Capture the cell that displays the provided text and extract its (X, Y) central coordinate. 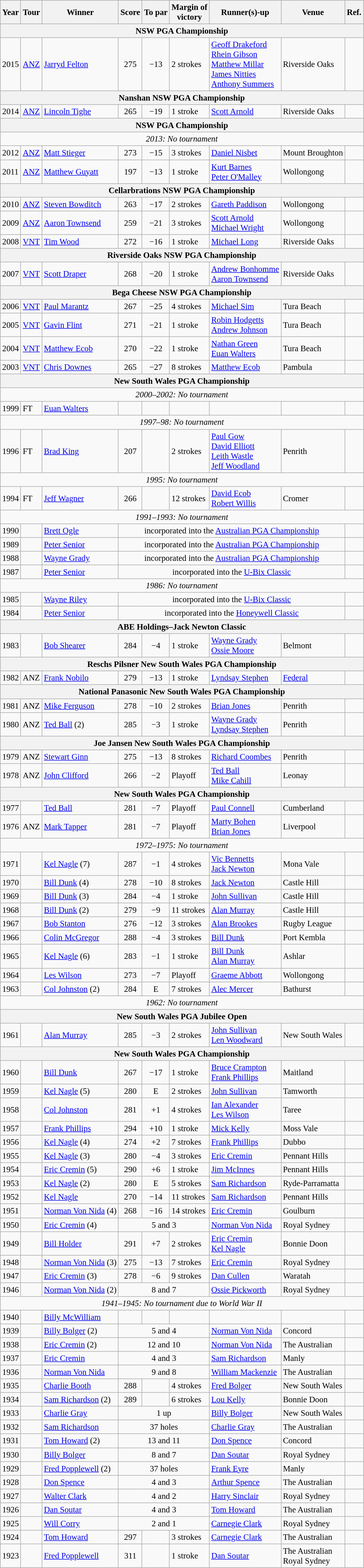
+2 (156, 1142)
1947 (11, 1276)
1959 (11, 1091)
1991–1993: No tournament (182, 517)
Bega Cheese NSW PGA Championship (182, 293)
Billy McWilliam (80, 1317)
Alan Brookes (245, 924)
Cromer (313, 498)
Jack Newton (245, 883)
276 (130, 924)
Scott Draper (80, 274)
1929 (11, 1468)
1984 (11, 613)
1958 (11, 1110)
Eric Cremin (2) (80, 1344)
The AustralianRoyal Sydney (313, 1556)
Kel Nagle (2) (80, 1183)
Kurt Barnes Peter O'Malley (245, 172)
Mount Broughton (313, 153)
Maitland (313, 1073)
+10 (156, 1129)
Bill Holder (80, 1243)
Lou Kelly (245, 1400)
14 strokes (189, 1211)
1964 (11, 975)
Tamworth (313, 1091)
Leonay (313, 776)
Steven Bowditch (80, 204)
2004 (11, 349)
ABE Holdings–Jack Newton Classic (182, 627)
Mike Ferguson (80, 706)
1957 (11, 1129)
1999 (11, 409)
1933 (11, 1413)
Goulburn (313, 1211)
−15 (156, 153)
Winner (80, 12)
1988 (11, 558)
5 and 4 (164, 1331)
Ossie Pickworth (245, 1290)
1983 (11, 645)
Lyndsay Stephen (245, 678)
1938 (11, 1344)
2013: No tournament (182, 139)
1954 (11, 1170)
Eric Cremin (5) (80, 1170)
Tom Howard (2) (80, 1441)
Jim McInnes (245, 1170)
197 (130, 172)
Brett Ogle (80, 531)
1950 (11, 1225)
1953 (11, 1183)
1986: No tournament (182, 586)
1967 (11, 924)
Kel Nagle (4) (80, 1142)
1941–1945: No tournament due to World War II (182, 1303)
Waratah (313, 1276)
2005 (11, 325)
2014 (11, 112)
1968 (11, 910)
Reschs Pilsner New South Wales PGA Championship (182, 664)
1997–98: No tournament (182, 423)
Vic Bennetts Jack Newton (245, 864)
1976 (11, 827)
Billy Bolger (2) (80, 1331)
Gareth Paddison (245, 204)
Euan Walters (80, 409)
Norman Von Nida (2) (80, 1290)
Bill Dunk (4) (80, 883)
Ryde-Parramatta (313, 1183)
New South Wales PGA Jubilee Open (182, 1016)
Kel Nagle (5) (80, 1091)
1966 (11, 938)
1972–1975: No tournament (182, 845)
Score (130, 12)
1979 (11, 757)
−6 (156, 1276)
Alec Mercer (245, 989)
2 and 1 (164, 1523)
287 (130, 864)
1936 (11, 1372)
Tour (31, 12)
John Sullivan Len Woodward (245, 1035)
−12 (156, 924)
1925 (11, 1523)
Michael Long (245, 241)
Joe Jansen New South Wales PGA Championship (182, 743)
1937 (11, 1358)
Year (11, 12)
Richard Coombes (245, 757)
Andrew Bonhomme Aaron Townsend (245, 274)
274 (130, 1142)
Margin ofvictory (189, 12)
Ted Ball (2) (80, 724)
Frank Nobilo (80, 678)
311 (130, 1556)
John Clifford (80, 776)
1963 (11, 989)
Aaron Townsend (80, 222)
Liverpool (313, 827)
Col Johnston (80, 1110)
2010 (11, 204)
Lincoln Tighe (80, 112)
1951 (11, 1211)
Fred Popplewell (2) (80, 1468)
1990 (11, 531)
Norman Von Nida (4) (80, 1211)
1965 (11, 956)
259 (130, 222)
Cumberland (313, 808)
283 (130, 956)
1939 (11, 1331)
1985 (11, 600)
Wayne Grady Lyndsay Stephen (245, 724)
1955 (11, 1156)
Scott Arnold Michael Wright (245, 222)
Norman Von Nida (3) (80, 1262)
Federal (313, 678)
−27 (156, 367)
Robin Hodgetts Andrew Johnson (245, 325)
5 and 3 (164, 1225)
Moss Vale (313, 1129)
291 (130, 1243)
1928 (11, 1482)
9 strokes (189, 1276)
Kel Nagle (6) (80, 956)
1977 (11, 808)
1 up (164, 1413)
1971 (11, 864)
2009 (11, 222)
Eric Cremin Kel Nagle (245, 1243)
Graeme Abbott (245, 975)
289 (130, 1400)
−2 (156, 776)
Matthew Guyatt (80, 172)
Col Johnston (2) (80, 989)
1996 (11, 451)
Mona Vale (313, 864)
272 (130, 241)
Matt Stieger (80, 153)
4 and 2 (164, 1496)
9 and 8 (164, 1372)
Jeff Wagner (80, 498)
1952 (11, 1197)
1960 (11, 1073)
Fred Bolger (245, 1386)
Ref. (354, 12)
David Ecob Robert Willis (245, 498)
Nathan Green Euan Walters (245, 349)
Bill Dunk (3) (80, 896)
12 and 10 (164, 1344)
Will Corry (80, 1523)
−19 (156, 112)
To par (156, 12)
Dan Cullen (245, 1276)
5 strokes (189, 1183)
Mark Tapper (80, 827)
+6 (156, 1170)
Runner(s)-up (245, 12)
Belmont (313, 645)
1926 (11, 1510)
Brad King (80, 451)
Harry Sinclair (245, 1496)
263 (130, 204)
13 and 11 (164, 1441)
−9 (156, 910)
1961 (11, 1035)
207 (130, 451)
William Mackenzie (245, 1372)
2015 (11, 64)
1932 (11, 1427)
Riverside Oaks NSW PGA Championship (182, 255)
Gavin Flint (80, 325)
2012 (11, 153)
1982 (11, 678)
Walter Clark (80, 1496)
Bob Shearer (80, 645)
Bill Dunk (2) (80, 910)
1930 (11, 1455)
1934 (11, 1400)
−22 (156, 349)
+1 (156, 1110)
Bill Dunk Alan Murray (245, 956)
+7 (156, 1243)
1956 (11, 1142)
1970 (11, 883)
2003 (11, 367)
Port Kembla (313, 938)
Kel Nagle (80, 1197)
Rugby League (313, 924)
Ashlar (313, 956)
1949 (11, 1243)
Dubbo (313, 1142)
Pambula (313, 367)
−14 (156, 1197)
Ian Alexander Les Wilson (245, 1110)
Charlie Booth (80, 1386)
Venue (313, 12)
Kel Nagle (3) (80, 1156)
1948 (11, 1262)
1987 (11, 572)
Frank Eyre (245, 1468)
National Panasonic New South Wales PGA Championship (182, 692)
Wayne Grady Ossie Moore (245, 645)
2008 (11, 241)
Ted Ball Mike Cahill (245, 776)
1935 (11, 1386)
1980 (11, 724)
1962: No tournament (182, 1002)
Eric Cremin (3) (80, 1276)
Ted Ball (80, 808)
Daniel Nisbet (245, 153)
Mick Kelly (245, 1129)
294 (130, 1129)
12 strokes (189, 498)
1989 (11, 544)
Jarryd Felton (80, 64)
Tim Wood (80, 241)
Paul Connell (245, 808)
1931 (11, 1441)
Kel Nagle (7) (80, 864)
2006 (11, 306)
Arthur Spence (245, 1482)
2007 (11, 274)
Chris Downes (80, 367)
−20 (156, 274)
290 (130, 1170)
1994 (11, 498)
Taree (313, 1110)
Michael Sim (245, 306)
Stewart Ginn (80, 757)
1923 (11, 1556)
2000–2002: No tournament (182, 395)
Brian Jones (245, 706)
Bob Stanton (80, 924)
Sam Richardson (2) (80, 1400)
−25 (156, 306)
1927 (11, 1496)
Paul Gow David Elliott Leith Wastle Jeff Woodland (245, 451)
1981 (11, 706)
2011 (11, 172)
Marty Bohen Brian Jones (245, 827)
incorporated into the Honeywell Classic (232, 613)
Geoff Drakeford Rhein Gibson Matthew Millar James Nitties Anthony Summers (245, 64)
Wayne Grady (80, 558)
1940 (11, 1317)
Fred Popplewell (80, 1556)
Bathurst (313, 989)
Les Wilson (80, 975)
Nanshan NSW PGA Championship (182, 98)
Eric Cremin (4) (80, 1225)
Scott Arnold (245, 112)
Paul Marantz (80, 306)
297 (130, 1537)
Colin McGregor (80, 938)
1995: No tournament (182, 480)
Bruce Crampton Frank Phillips (245, 1073)
1946 (11, 1290)
Wayne Riley (80, 600)
1978 (11, 776)
6 strokes (189, 1400)
Cellarbrations NSW PGA Championship (182, 190)
1924 (11, 1537)
1969 (11, 896)
271 (130, 325)
